Find where the given text appears and provide that cell's center as (x, y) coordinate. 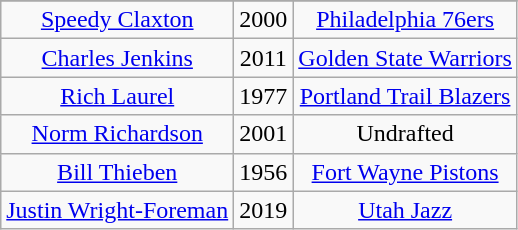
Charles Jenkins (118, 58)
Rich Laurel (118, 96)
1956 (264, 172)
2019 (264, 210)
Fort Wayne Pistons (406, 172)
Norm Richardson (118, 134)
Undrafted (406, 134)
Utah Jazz (406, 210)
Justin Wright-Foreman (118, 210)
2001 (264, 134)
Philadelphia 76ers (406, 20)
Speedy Claxton (118, 20)
2000 (264, 20)
Bill Thieben (118, 172)
2011 (264, 58)
Portland Trail Blazers (406, 96)
Golden State Warriors (406, 58)
1977 (264, 96)
